Identify which cell holds the provided text, then report its [X, Y] central coordinate. 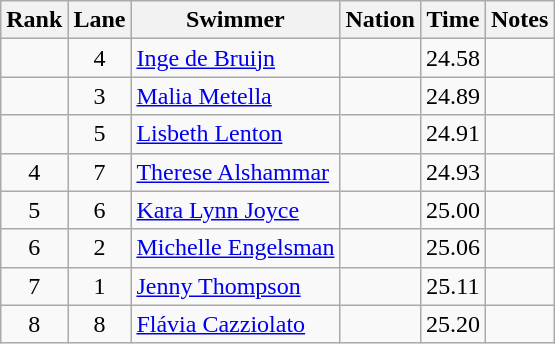
Time [452, 20]
25.20 [452, 324]
Flávia Cazziolato [236, 324]
Rank [34, 20]
Jenny Thompson [236, 286]
Nation [380, 20]
24.91 [452, 134]
24.58 [452, 58]
25.00 [452, 210]
24.93 [452, 172]
Swimmer [236, 20]
Kara Lynn Joyce [236, 210]
Notes [519, 20]
Malia Metella [236, 96]
Lane [100, 20]
Lisbeth Lenton [236, 134]
3 [100, 96]
24.89 [452, 96]
25.11 [452, 286]
Michelle Engelsman [236, 248]
2 [100, 248]
Therese Alshammar [236, 172]
Inge de Bruijn [236, 58]
25.06 [452, 248]
1 [100, 286]
